Identify which cell holds the provided text, then report its [X, Y] central coordinate. 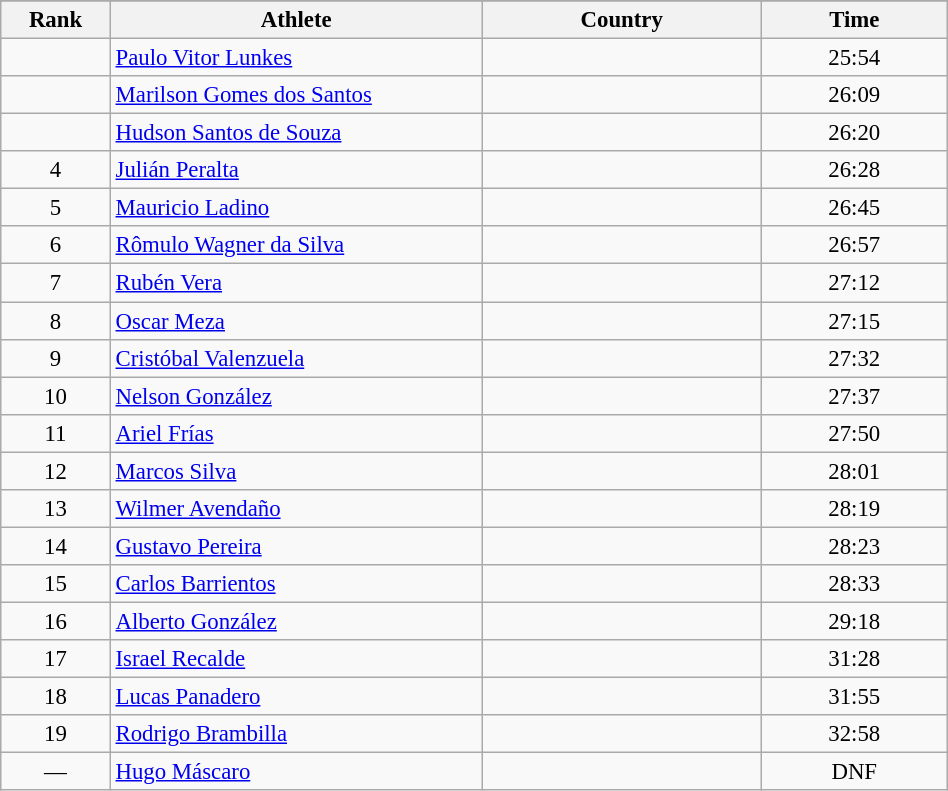
25:54 [854, 58]
8 [56, 321]
10 [56, 396]
26:09 [854, 95]
Carlos Barrientos [296, 584]
19 [56, 734]
12 [56, 471]
18 [56, 697]
27:50 [854, 433]
29:18 [854, 621]
26:20 [854, 133]
Gustavo Pereira [296, 546]
Israel Recalde [296, 659]
14 [56, 546]
27:37 [854, 396]
5 [56, 208]
Nelson González [296, 396]
Lucas Panadero [296, 697]
31:55 [854, 697]
Cristóbal Valenzuela [296, 358]
27:15 [854, 321]
Alberto González [296, 621]
16 [56, 621]
28:19 [854, 509]
Time [854, 20]
Hugo Máscaro [296, 772]
13 [56, 509]
27:32 [854, 358]
31:28 [854, 659]
DNF [854, 772]
26:28 [854, 170]
Marcos Silva [296, 471]
28:23 [854, 546]
Athlete [296, 20]
27:12 [854, 283]
Hudson Santos de Souza [296, 133]
Wilmer Avendaño [296, 509]
6 [56, 245]
Rubén Vera [296, 283]
Rodrigo Brambilla [296, 734]
Julián Peralta [296, 170]
Marilson Gomes dos Santos [296, 95]
9 [56, 358]
4 [56, 170]
32:58 [854, 734]
26:57 [854, 245]
Ariel Frías [296, 433]
17 [56, 659]
26:45 [854, 208]
Rank [56, 20]
— [56, 772]
11 [56, 433]
15 [56, 584]
Mauricio Ladino [296, 208]
Country [622, 20]
Oscar Meza [296, 321]
Paulo Vitor Lunkes [296, 58]
28:01 [854, 471]
28:33 [854, 584]
Rômulo Wagner da Silva [296, 245]
7 [56, 283]
